Capture the cell that displays the provided text and extract its [X, Y] central coordinate. 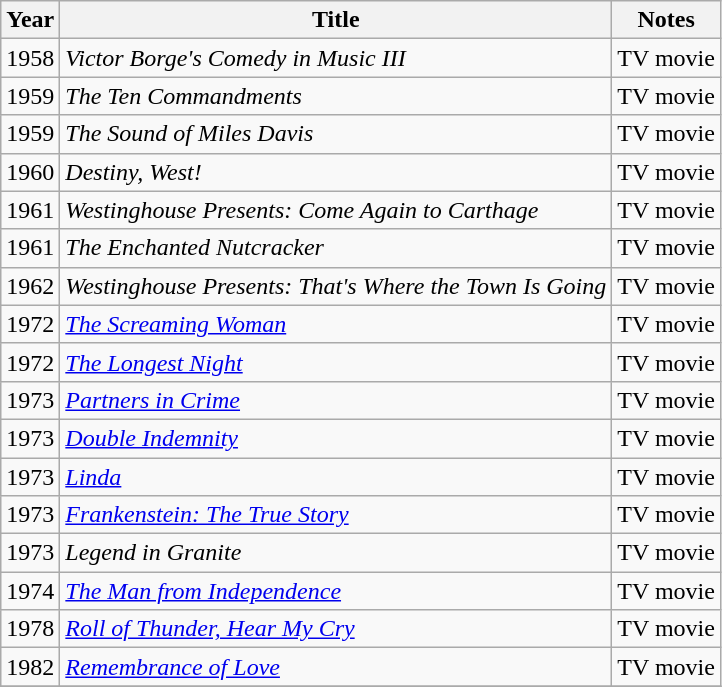
Notes [666, 20]
1962 [30, 286]
Victor Borge's Comedy in Music III [336, 58]
Title [336, 20]
Remembrance of Love [336, 667]
Roll of Thunder, Hear My Cry [336, 629]
Destiny, West! [336, 172]
Partners in Crime [336, 400]
The Screaming Woman [336, 324]
1982 [30, 667]
Double Indemnity [336, 438]
Westinghouse Presents: That's Where the Town Is Going [336, 286]
The Sound of Miles Davis [336, 134]
Linda [336, 477]
The Enchanted Nutcracker [336, 248]
The Longest Night [336, 362]
Legend in Granite [336, 553]
Frankenstein: The True Story [336, 515]
1974 [30, 591]
1960 [30, 172]
1958 [30, 58]
1978 [30, 629]
Year [30, 20]
The Ten Commandments [336, 96]
Westinghouse Presents: Come Again to Carthage [336, 210]
The Man from Independence [336, 591]
